Return the [x, y] coordinate for the center point of the cell that contains the specified text.  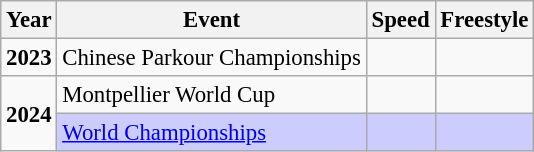
World Championships [212, 133]
Speed [400, 20]
2024 [29, 114]
2023 [29, 58]
Event [212, 20]
Chinese Parkour Championships [212, 58]
Year [29, 20]
Montpellier World Cup [212, 95]
Freestyle [484, 20]
